For the text-containing cell, return its midpoint in (x, y) coordinate format. 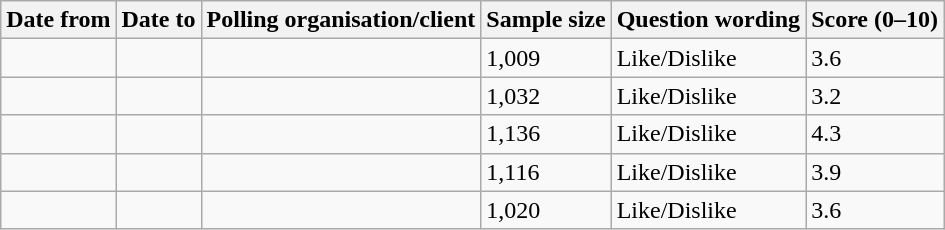
3.9 (875, 172)
1,009 (546, 58)
Sample size (546, 20)
3.2 (875, 96)
4.3 (875, 134)
1,136 (546, 134)
1,116 (546, 172)
Question wording (708, 20)
Score (0–10) (875, 20)
1,020 (546, 210)
Date from (58, 20)
1,032 (546, 96)
Polling organisation/client (341, 20)
Date to (158, 20)
